Locate the cell with the specified text and output its (X, Y) center coordinate. 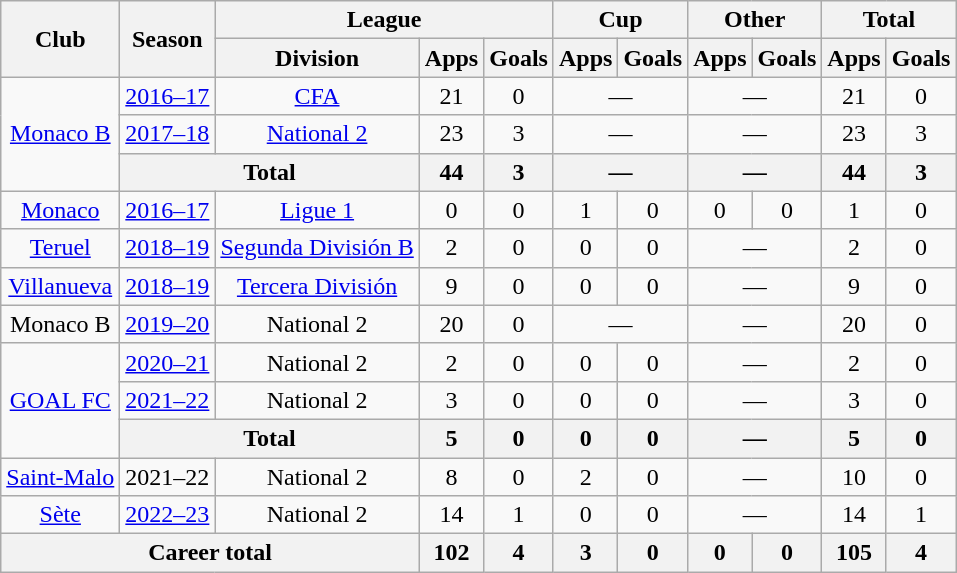
Club (60, 39)
Teruel (60, 248)
2020–21 (168, 362)
Tercera División (317, 286)
Season (168, 39)
10 (854, 477)
Division (317, 58)
2022–23 (168, 515)
2019–20 (168, 324)
2017–18 (168, 134)
Monaco (60, 210)
8 (451, 477)
Career total (210, 553)
Segunda División B (317, 248)
Cup (620, 20)
GOAL FC (60, 400)
Ligue 1 (317, 210)
CFA (317, 96)
Villanueva (60, 286)
Saint-Malo (60, 477)
102 (451, 553)
Sète (60, 515)
105 (854, 553)
Other (755, 20)
League (384, 20)
